Determine the (X, Y) coordinate at the center of the cell enclosing the given text.  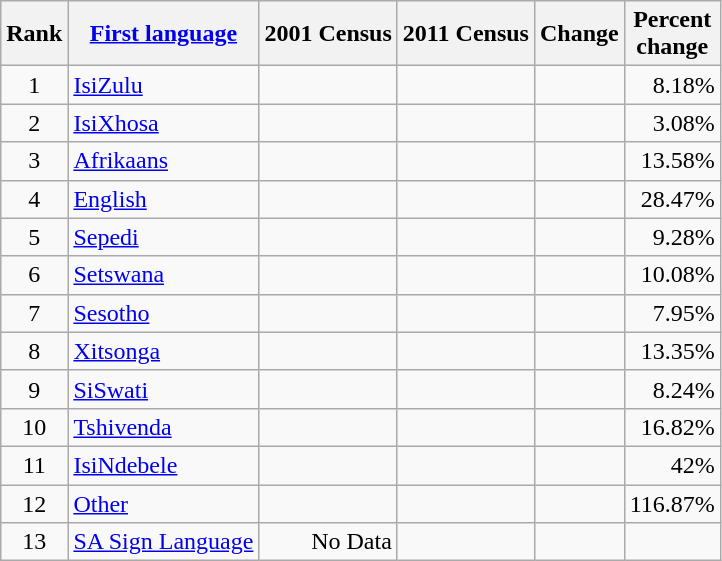
9.28% (672, 237)
Tshivenda (164, 427)
8.24% (672, 389)
3 (34, 161)
1 (34, 85)
9 (34, 389)
16.82% (672, 427)
4 (34, 199)
Afrikaans (164, 161)
28.47% (672, 199)
116.87% (672, 503)
2011 Census (466, 34)
Percentchange (672, 34)
13.58% (672, 161)
Setswana (164, 275)
13.35% (672, 351)
10.08% (672, 275)
Other (164, 503)
3.08% (672, 123)
Sepedi (164, 237)
IsiZulu (164, 85)
8.18% (672, 85)
10 (34, 427)
6 (34, 275)
IsiNdebele (164, 465)
5 (34, 237)
SiSwati (164, 389)
Change (579, 34)
12 (34, 503)
Sesotho (164, 313)
2001 Census (328, 34)
2 (34, 123)
Xitsonga (164, 351)
8 (34, 351)
13 (34, 542)
IsiXhosa (164, 123)
Rank (34, 34)
English (164, 199)
SA Sign Language (164, 542)
11 (34, 465)
No Data (328, 542)
42% (672, 465)
7 (34, 313)
7.95% (672, 313)
First language (164, 34)
